Extract the [X, Y] coordinate from the center of the cell holding the provided text.  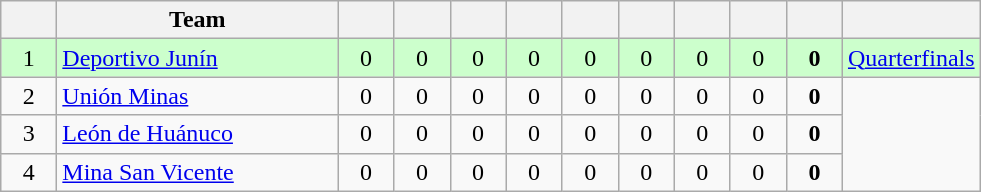
3 [29, 134]
Quarterfinals [911, 58]
1 [29, 58]
Mina San Vicente [198, 172]
León de Huánuco [198, 134]
Unión Minas [198, 96]
2 [29, 96]
Team [198, 20]
Deportivo Junín [198, 58]
4 [29, 172]
